Detect which cell encompasses the target text, then output its (x, y) center coordinate. 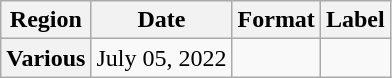
Format (276, 20)
Region (46, 20)
July 05, 2022 (162, 58)
Label (355, 20)
Date (162, 20)
Various (46, 58)
